From the cell containing the given text, extract its center point as [X, Y] coordinate. 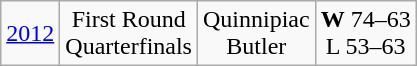
First RoundQuarterfinals [129, 34]
QuinnipiacButler [256, 34]
W 74–63L 53–63 [366, 34]
2012 [30, 34]
